From the cell containing the given text, extract its center point as [x, y] coordinate. 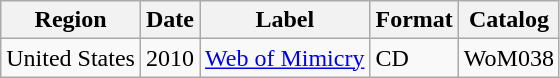
2010 [170, 58]
Date [170, 20]
Format [414, 20]
WoM038 [508, 58]
Web of Mimicry [285, 58]
United States [71, 58]
CD [414, 58]
Label [285, 20]
Catalog [508, 20]
Region [71, 20]
